Pinpoint the cell where the given text exists, returning its [x, y] midpoint coordinate. 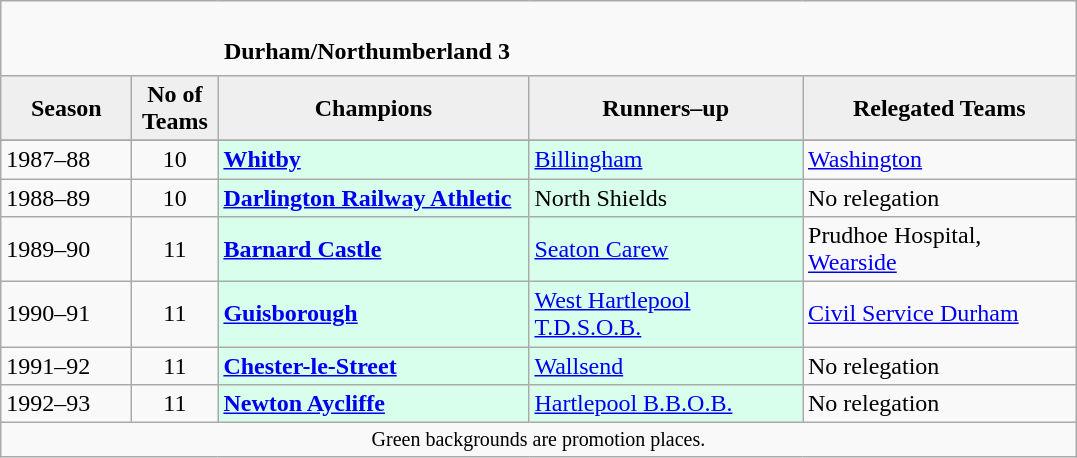
Hartlepool B.B.O.B. [666, 404]
Barnard Castle [374, 250]
Guisborough [374, 314]
Darlington Railway Athletic [374, 197]
1992–93 [66, 404]
Washington [939, 159]
Wallsend [666, 366]
Green backgrounds are promotion places. [538, 440]
Chester-le-Street [374, 366]
Prudhoe Hospital, Wearside [939, 250]
Champions [374, 108]
Relegated Teams [939, 108]
Seaton Carew [666, 250]
1988–89 [66, 197]
1987–88 [66, 159]
Newton Aycliffe [374, 404]
1989–90 [66, 250]
1991–92 [66, 366]
Civil Service Durham [939, 314]
Runners–up [666, 108]
No of Teams [175, 108]
Season [66, 108]
North Shields [666, 197]
West Hartlepool T.D.S.O.B. [666, 314]
1990–91 [66, 314]
Whitby [374, 159]
Billingham [666, 159]
